Detect which cell encompasses the target text, then output its [X, Y] center coordinate. 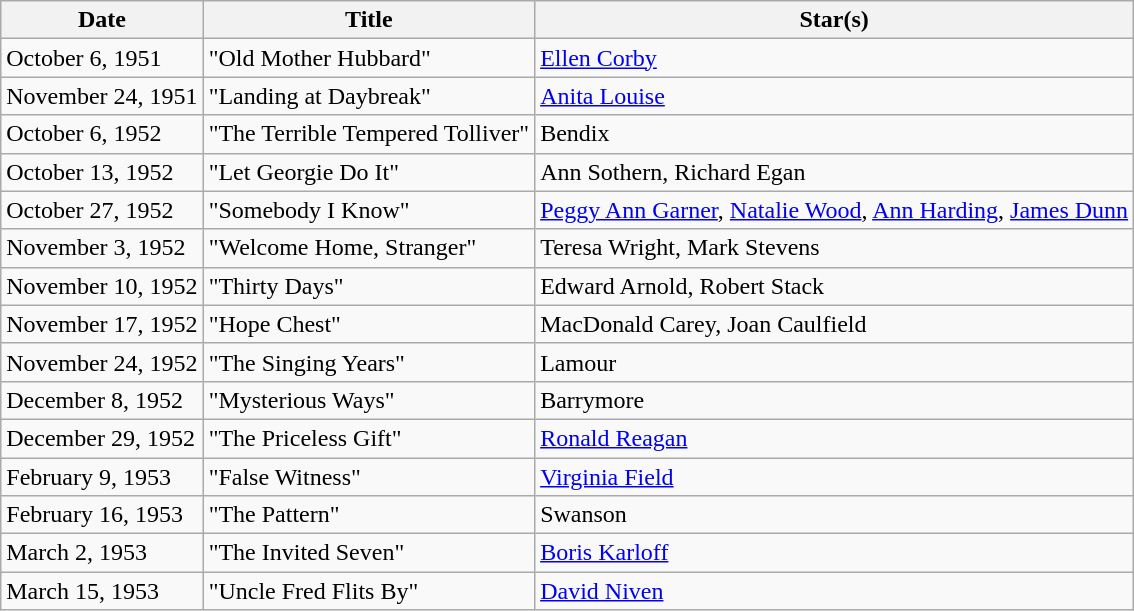
December 8, 1952 [102, 400]
"Hope Chest" [369, 324]
February 9, 1953 [102, 477]
"Old Mother Hubbard" [369, 58]
October 13, 1952 [102, 172]
"The Pattern" [369, 515]
November 17, 1952 [102, 324]
Anita Louise [834, 96]
"The Singing Years" [369, 362]
"Landing at Daybreak" [369, 96]
October 6, 1952 [102, 134]
Ronald Reagan [834, 438]
Peggy Ann Garner, Natalie Wood, Ann Harding, James Dunn [834, 210]
October 6, 1951 [102, 58]
Teresa Wright, Mark Stevens [834, 248]
"Mysterious Ways" [369, 400]
Lamour [834, 362]
MacDonald Carey, Joan Caulfield [834, 324]
"The Invited Seven" [369, 553]
Edward Arnold, Robert Stack [834, 286]
David Niven [834, 591]
October 27, 1952 [102, 210]
February 16, 1953 [102, 515]
Barrymore [834, 400]
Swanson [834, 515]
"Thirty Days" [369, 286]
March 2, 1953 [102, 553]
"Somebody I Know" [369, 210]
Star(s) [834, 20]
March 15, 1953 [102, 591]
"False Witness" [369, 477]
Ann Sothern, Richard Egan [834, 172]
November 10, 1952 [102, 286]
December 29, 1952 [102, 438]
"The Terrible Tempered Tolliver" [369, 134]
"Uncle Fred Flits By" [369, 591]
Boris Karloff [834, 553]
November 3, 1952 [102, 248]
Date [102, 20]
"Let Georgie Do It" [369, 172]
Ellen Corby [834, 58]
November 24, 1952 [102, 362]
Virginia Field [834, 477]
"Welcome Home, Stranger" [369, 248]
Title [369, 20]
"The Priceless Gift" [369, 438]
November 24, 1951 [102, 96]
Bendix [834, 134]
